Return (X, Y) of the center of cell containing provided text 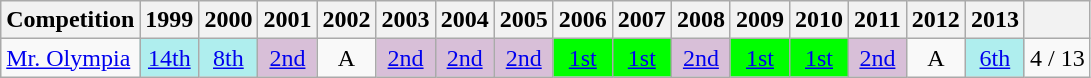
2013 (994, 20)
2001 (288, 20)
2011 (878, 20)
2000 (228, 20)
2008 (700, 20)
2010 (818, 20)
2012 (936, 20)
1999 (170, 20)
2002 (346, 20)
8th (228, 58)
2006 (582, 20)
Mr. Olympia (70, 58)
2009 (760, 20)
6th (994, 58)
2004 (464, 20)
2007 (642, 20)
Competition (70, 20)
4 / 13 (1057, 58)
2005 (524, 20)
14th (170, 58)
2003 (406, 20)
